Pinpoint the cell where the given text exists, returning its (x, y) midpoint coordinate. 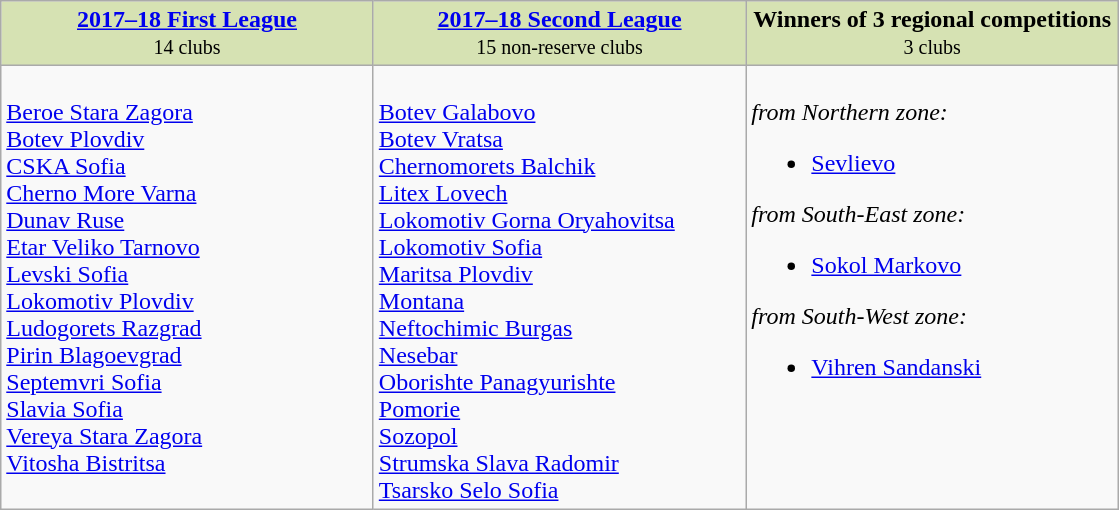
2017–18 Second League15 non-reserve clubs (560, 34)
2017–18 First League14 clubs (188, 34)
Winners of 3 regional competitions3 clubs (932, 34)
from Northern zone:Sevlievofrom South-East zone:Sokol Markovofrom South-West zone:Vihren Sandanski (932, 288)
